Return (x, y) of the center of cell containing provided text 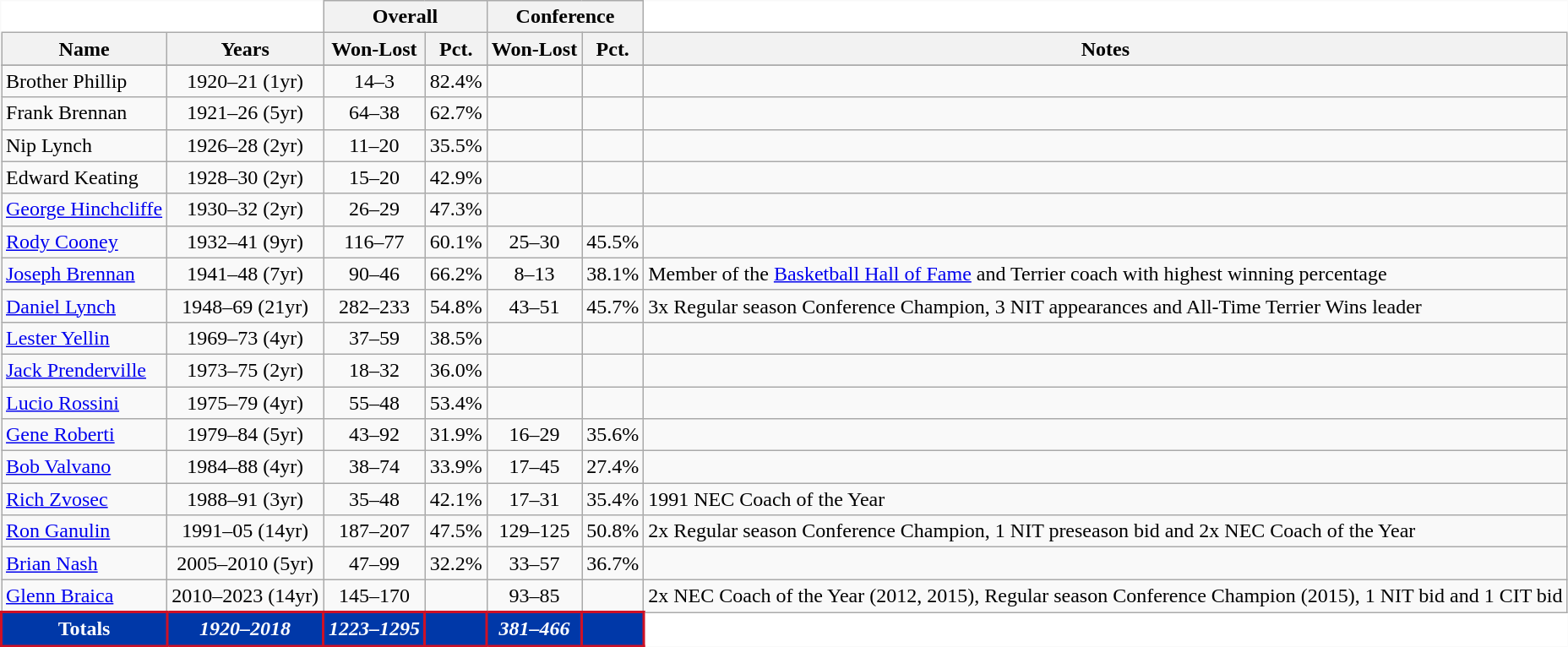
1920–2018 (245, 629)
282–233 (375, 306)
2010–2023 (14yr) (245, 596)
16–29 (534, 435)
Glenn Braica (84, 596)
1984–88 (4yr) (245, 467)
Totals (84, 629)
37–59 (375, 338)
Edward Keating (84, 177)
42.1% (456, 499)
Gene Roberti (84, 435)
3x Regular season Conference Champion, 3 NIT appearances and All-Time Terrier Wins leader (1105, 306)
47.3% (456, 209)
42.9% (456, 177)
187–207 (375, 531)
14–3 (375, 81)
116–77 (375, 242)
Member of the Basketball Hall of Fame and Terrier coach with highest winning percentage (1105, 274)
2005–2010 (5yr) (245, 563)
64–38 (375, 113)
1988–91 (3yr) (245, 499)
8–13 (534, 274)
Jack Prenderville (84, 370)
Nip Lynch (84, 145)
Rody Cooney (84, 242)
43–51 (534, 306)
381–466 (534, 629)
45.7% (613, 306)
1991–05 (14yr) (245, 531)
11–20 (375, 145)
Overall (406, 17)
54.8% (456, 306)
38–74 (375, 467)
1979–84 (5yr) (245, 435)
43–92 (375, 435)
35.4% (613, 499)
Bob Valvano (84, 467)
82.4% (456, 81)
George Hinchcliffe (84, 209)
55–48 (375, 403)
1920–21 (1yr) (245, 81)
2x Regular season Conference Champion, 1 NIT preseason bid and 2x NEC Coach of the Year (1105, 531)
Conference (564, 17)
31.9% (456, 435)
1969–73 (4yr) (245, 338)
66.2% (456, 274)
1991 NEC Coach of the Year (1105, 499)
2x NEC Coach of the Year (2012, 2015), Regular season Conference Champion (2015), 1 NIT bid and 1 CIT bid (1105, 596)
47.5% (456, 531)
35.5% (456, 145)
27.4% (613, 467)
Name (84, 49)
38.5% (456, 338)
Lucio Rossini (84, 403)
50.8% (613, 531)
38.1% (613, 274)
17–31 (534, 499)
129–125 (534, 531)
26–29 (375, 209)
1941–48 (7yr) (245, 274)
32.2% (456, 563)
35–48 (375, 499)
45.5% (613, 242)
Years (245, 49)
Lester Yellin (84, 338)
33.9% (456, 467)
90–46 (375, 274)
17–45 (534, 467)
Frank Brennan (84, 113)
145–170 (375, 596)
Brother Phillip (84, 81)
1928–30 (2yr) (245, 177)
1921–26 (5yr) (245, 113)
53.4% (456, 403)
1973–75 (2yr) (245, 370)
1926–28 (2yr) (245, 145)
15–20 (375, 177)
Notes (1105, 49)
1975–79 (4yr) (245, 403)
60.1% (456, 242)
62.7% (456, 113)
1948–69 (21yr) (245, 306)
1932–41 (9yr) (245, 242)
93–85 (534, 596)
Ron Ganulin (84, 531)
47–99 (375, 563)
33–57 (534, 563)
35.6% (613, 435)
Daniel Lynch (84, 306)
1223–1295 (375, 629)
Brian Nash (84, 563)
36.0% (456, 370)
25–30 (534, 242)
Joseph Brennan (84, 274)
36.7% (613, 563)
18–32 (375, 370)
1930–32 (2yr) (245, 209)
Rich Zvosec (84, 499)
